Search for the cell housing the specified text and yield its [X, Y] center coordinate. 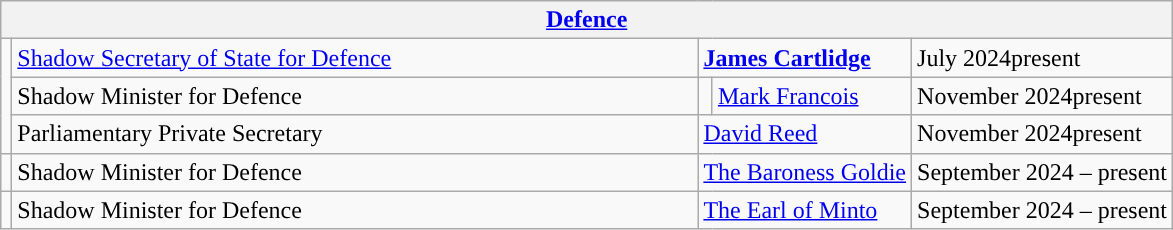
David Reed [805, 134]
July 2024present [1042, 58]
The Earl of Minto [805, 210]
Defence [587, 20]
Parliamentary Private Secretary [355, 134]
Mark Francois [812, 96]
The Baroness Goldie [805, 172]
James Cartlidge [805, 58]
Shadow Secretary of State for Defence [355, 58]
